Find where the given text appears and provide that cell's center as [X, Y] coordinate. 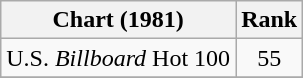
55 [270, 58]
U.S. Billboard Hot 100 [118, 58]
Rank [270, 20]
Chart (1981) [118, 20]
